Identify which cell holds the provided text, then report its [x, y] central coordinate. 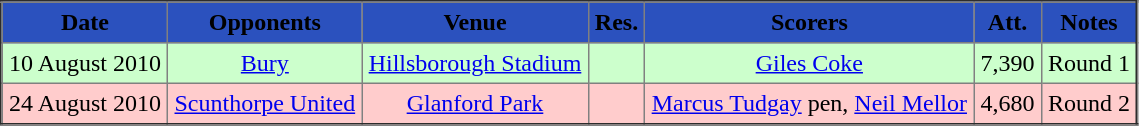
Notes [1089, 22]
Bury [265, 63]
Res. [616, 22]
Att. [1008, 22]
Giles Coke [810, 63]
Venue [475, 22]
10 August 2010 [85, 63]
Opponents [265, 22]
24 August 2010 [85, 104]
4,680 [1008, 104]
Glanford Park [475, 104]
Hillsborough Stadium [475, 63]
Marcus Tudgay pen, Neil Mellor [810, 104]
Scorers [810, 22]
Scunthorpe United [265, 104]
Date [85, 22]
7,390 [1008, 63]
Round 2 [1089, 104]
Round 1 [1089, 63]
